Search for the cell housing the specified text and yield its [x, y] center coordinate. 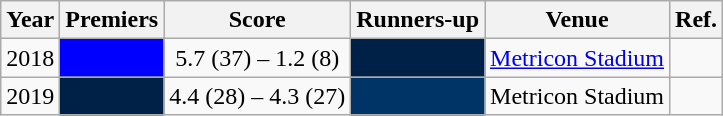
Year [30, 20]
2019 [30, 96]
Runners-up [418, 20]
Ref. [696, 20]
4.4 (28) – 4.3 (27) [258, 96]
5.7 (37) – 1.2 (8) [258, 58]
2018 [30, 58]
Score [258, 20]
Venue [578, 20]
Premiers [112, 20]
